Return (x, y) of the center of cell containing provided text 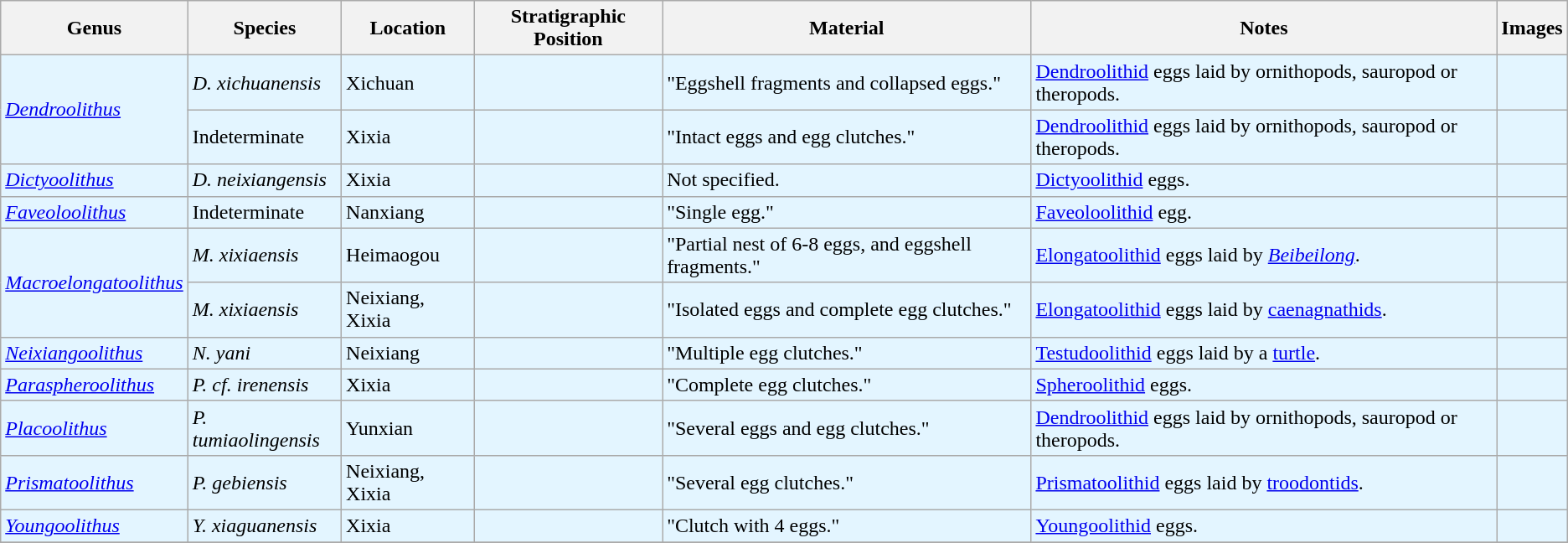
Elongatoolithid eggs laid by caenagnathids. (1264, 310)
"Partial nest of 6-8 eggs, and eggshell fragments." (847, 255)
Placoolithus (95, 427)
Dendroolithus (95, 110)
P. cf. irenensis (265, 385)
Neixiang (409, 353)
"Single egg." (847, 212)
Stratigraphic Position (568, 28)
Nanxiang (409, 212)
Elongatoolithid eggs laid by Beibeilong. (1264, 255)
Yunxian (409, 427)
"Intact eggs and egg clutches." (847, 137)
Prismatoolithus (95, 483)
Dictyoolithus (95, 180)
"Isolated eggs and complete egg clutches." (847, 310)
Testudoolithid eggs laid by a turtle. (1264, 353)
N. yani (265, 353)
Neixiangoolithus (95, 353)
Paraspheroolithus (95, 385)
Spheroolithid eggs. (1264, 385)
"Several egg clutches." (847, 483)
Material (847, 28)
Notes (1264, 28)
Faveoloolithid egg. (1264, 212)
Not specified. (847, 180)
Genus (95, 28)
Location (409, 28)
"Several eggs and egg clutches." (847, 427)
Faveoloolithus (95, 212)
Dictyoolithid eggs. (1264, 180)
Images (1532, 28)
Y. xiaguanensis (265, 525)
P. gebiensis (265, 483)
"Multiple egg clutches." (847, 353)
Youngoolithid eggs. (1264, 525)
P. tumiaolingensis (265, 427)
"Complete egg clutches." (847, 385)
D. xichuanensis (265, 82)
Prismatoolithid eggs laid by troodontids. (1264, 483)
Heimaogou (409, 255)
"Clutch with 4 eggs." (847, 525)
Youngoolithus (95, 525)
"Eggshell fragments and collapsed eggs." (847, 82)
D. neixiangensis (265, 180)
Xichuan (409, 82)
Species (265, 28)
Macroelongatoolithus (95, 282)
